Capture the cell that displays the provided text and extract its (X, Y) central coordinate. 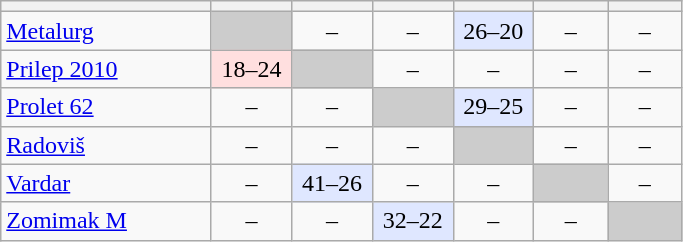
41–26 (332, 183)
32–22 (412, 221)
Radoviš (106, 145)
26–20 (494, 31)
Zomimak M (106, 221)
Prilep 2010 (106, 69)
29–25 (494, 107)
Vardar (106, 183)
18–24 (252, 69)
Prolet 62 (106, 107)
Metalurg (106, 31)
